Search for the cell housing the specified text and yield its [X, Y] center coordinate. 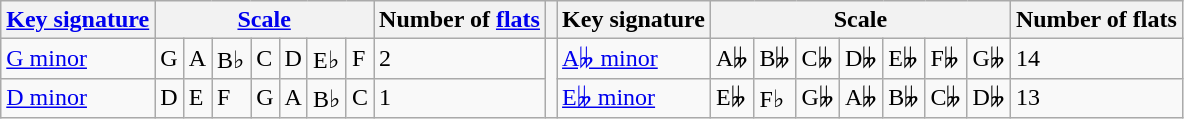
1 [460, 98]
2 [460, 59]
A𝄫 minor [634, 59]
F♭ [775, 98]
E𝄫 minor [634, 98]
E [197, 98]
D minor [78, 98]
F𝄫 [946, 59]
13 [1096, 98]
E♭ [326, 59]
14 [1096, 59]
G minor [78, 59]
